Extract the (X, Y) coordinate from the center of the cell holding the provided text.  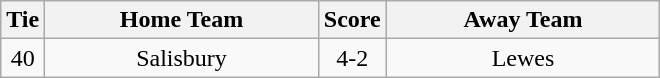
Score (352, 20)
Away Team (523, 20)
Home Team (182, 20)
4-2 (352, 58)
Tie (23, 20)
40 (23, 58)
Lewes (523, 58)
Salisbury (182, 58)
